Scan for the cell matching the given text and deliver its [X, Y] coordinate at center. 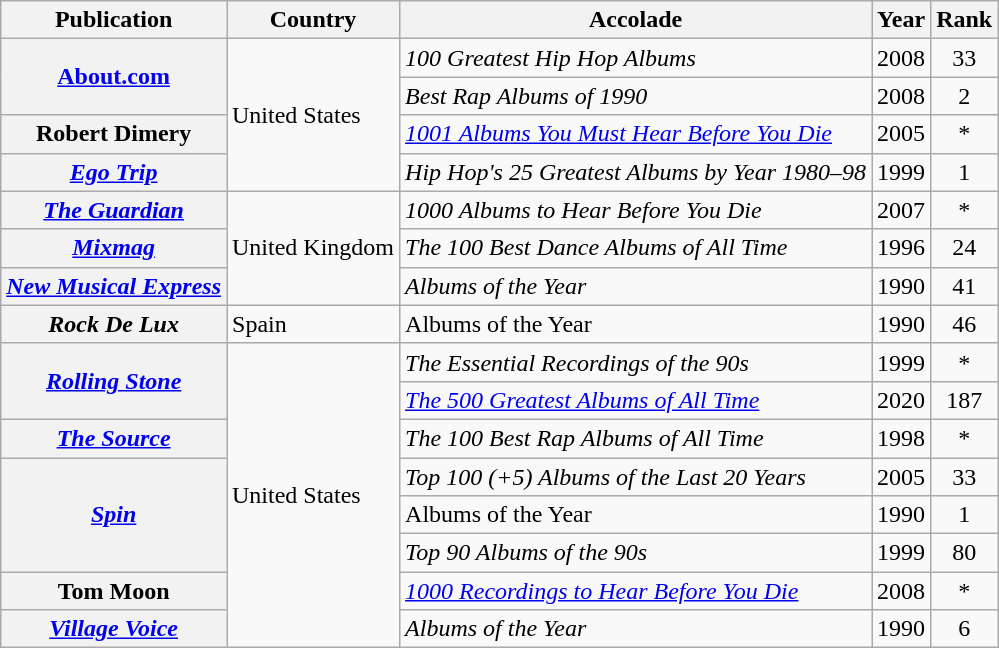
About.com [114, 77]
1001 Albums You Must Hear Before You Die [636, 134]
Rock De Lux [114, 324]
Ego Trip [114, 172]
Tom Moon [114, 591]
Year [902, 20]
1998 [902, 438]
The 100 Best Dance Albums of All Time [636, 248]
80 [964, 553]
The Essential Recordings of the 90s [636, 362]
Robert Dimery [114, 134]
Top 100 (+5) Albums of the Last 20 Years [636, 477]
2007 [902, 210]
Mixmag [114, 248]
Accolade [636, 20]
Top 90 Albums of the 90s [636, 553]
The 500 Greatest Albums of All Time [636, 400]
6 [964, 629]
24 [964, 248]
2020 [902, 400]
Best Rap Albums of 1990 [636, 96]
Village Voice [114, 629]
2 [964, 96]
46 [964, 324]
41 [964, 286]
The Source [114, 438]
Publication [114, 20]
United Kingdom [312, 248]
New Musical Express [114, 286]
Country [312, 20]
187 [964, 400]
1000 Albums to Hear Before You Die [636, 210]
Rank [964, 20]
Hip Hop's 25 Greatest Albums by Year 1980–98 [636, 172]
100 Greatest Hip Hop Albums [636, 58]
Spin [114, 515]
Spain [312, 324]
1996 [902, 248]
Rolling Stone [114, 381]
The 100 Best Rap Albums of All Time [636, 438]
1000 Recordings to Hear Before You Die [636, 591]
The Guardian [114, 210]
